Return the (X, Y) coordinate for the center point of the cell that contains the specified text.  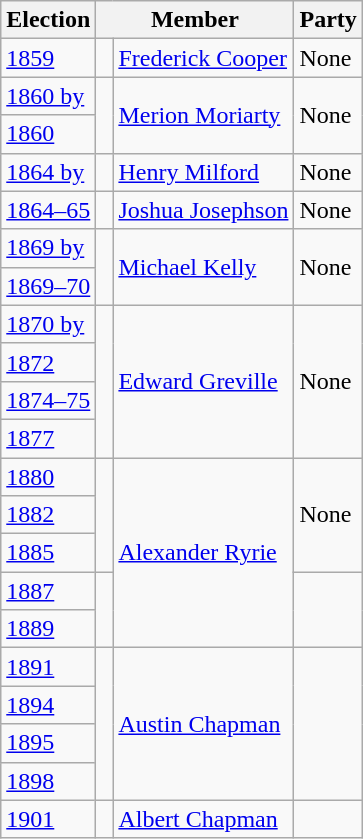
1895 (48, 743)
1901 (48, 819)
Joshua Josephson (204, 210)
Edward Greville (204, 381)
1898 (48, 781)
Austin Chapman (204, 724)
1870 by (48, 324)
1860 by (48, 96)
Alexander Ryrie (204, 553)
1889 (48, 629)
1894 (48, 705)
Member (195, 20)
1880 (48, 477)
Frederick Cooper (204, 58)
Michael Kelly (204, 267)
Albert Chapman (204, 819)
Election (48, 20)
1860 (48, 134)
1885 (48, 553)
1877 (48, 438)
1882 (48, 515)
1859 (48, 58)
1869–70 (48, 286)
Merion Moriarty (204, 115)
1887 (48, 591)
1869 by (48, 248)
1864–65 (48, 210)
1891 (48, 667)
1864 by (48, 172)
Henry Milford (204, 172)
Party (328, 20)
1874–75 (48, 400)
1872 (48, 362)
